Find where the given text appears and provide that cell's center as (x, y) coordinate. 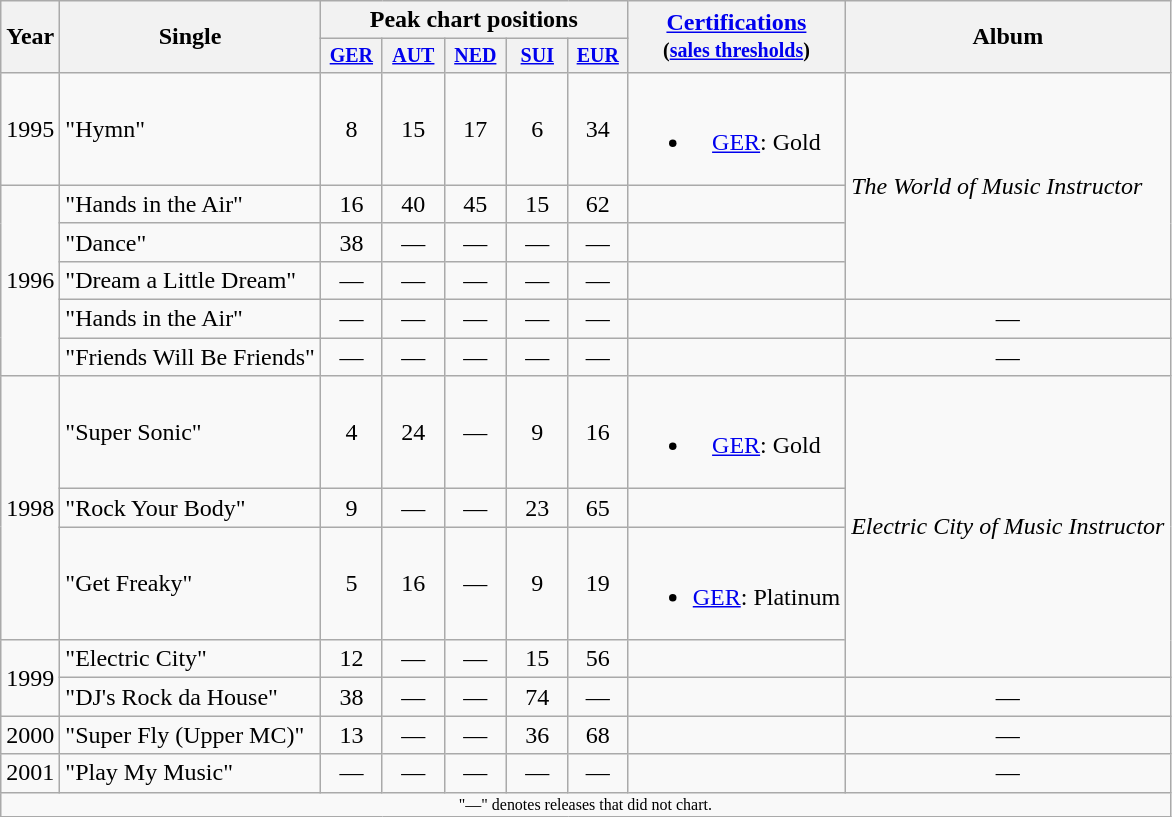
36 (537, 735)
"Super Sonic" (190, 432)
AUT (413, 56)
5 (351, 584)
"Rock Your Body" (190, 508)
"Play My Music" (190, 773)
12 (351, 659)
"Friends Will Be Friends" (190, 357)
1998 (30, 508)
Electric City of Music Instructor (1008, 527)
EUR (598, 56)
"Hymn" (190, 128)
74 (537, 697)
"Electric City" (190, 659)
45 (475, 204)
2001 (30, 773)
GER: Platinum (736, 584)
1996 (30, 280)
1995 (30, 128)
Year (30, 37)
56 (598, 659)
The World of Music Instructor (1008, 186)
"Get Freaky" (190, 584)
1999 (30, 678)
Certifications(sales thresholds) (736, 37)
40 (413, 204)
13 (351, 735)
"Super Fly (Upper MC)" (190, 735)
SUI (537, 56)
Single (190, 37)
19 (598, 584)
NED (475, 56)
23 (537, 508)
68 (598, 735)
24 (413, 432)
4 (351, 432)
17 (475, 128)
GER (351, 56)
65 (598, 508)
"Dream a Little Dream" (190, 280)
8 (351, 128)
Peak chart positions (474, 20)
2000 (30, 735)
34 (598, 128)
"Dance" (190, 242)
"—" denotes releases that did not chart. (586, 804)
62 (598, 204)
"DJ's Rock da House" (190, 697)
6 (537, 128)
Album (1008, 37)
